From the cell containing the given text, extract its center point as (x, y) coordinate. 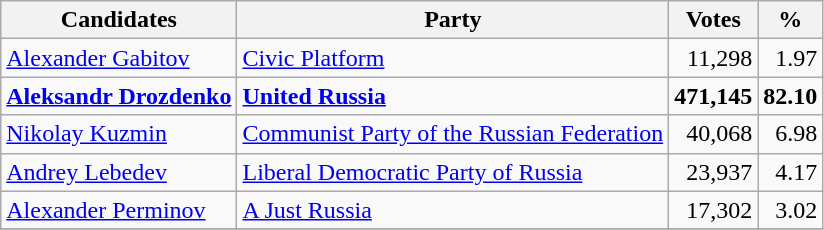
17,302 (714, 210)
A Just Russia (453, 210)
Communist Party of the Russian Federation (453, 134)
Party (453, 20)
23,937 (714, 172)
Votes (714, 20)
Alexander Gabitov (119, 58)
Candidates (119, 20)
1.97 (790, 58)
82.10 (790, 96)
Andrey Lebedev (119, 172)
471,145 (714, 96)
Nikolay Kuzmin (119, 134)
Aleksandr Drozdenko (119, 96)
United Russia (453, 96)
% (790, 20)
6.98 (790, 134)
40,068 (714, 134)
3.02 (790, 210)
Alexander Perminov (119, 210)
Liberal Democratic Party of Russia (453, 172)
4.17 (790, 172)
Civic Platform (453, 58)
11,298 (714, 58)
